Return the (X, Y) coordinate for the center point of the cell that contains the specified text.  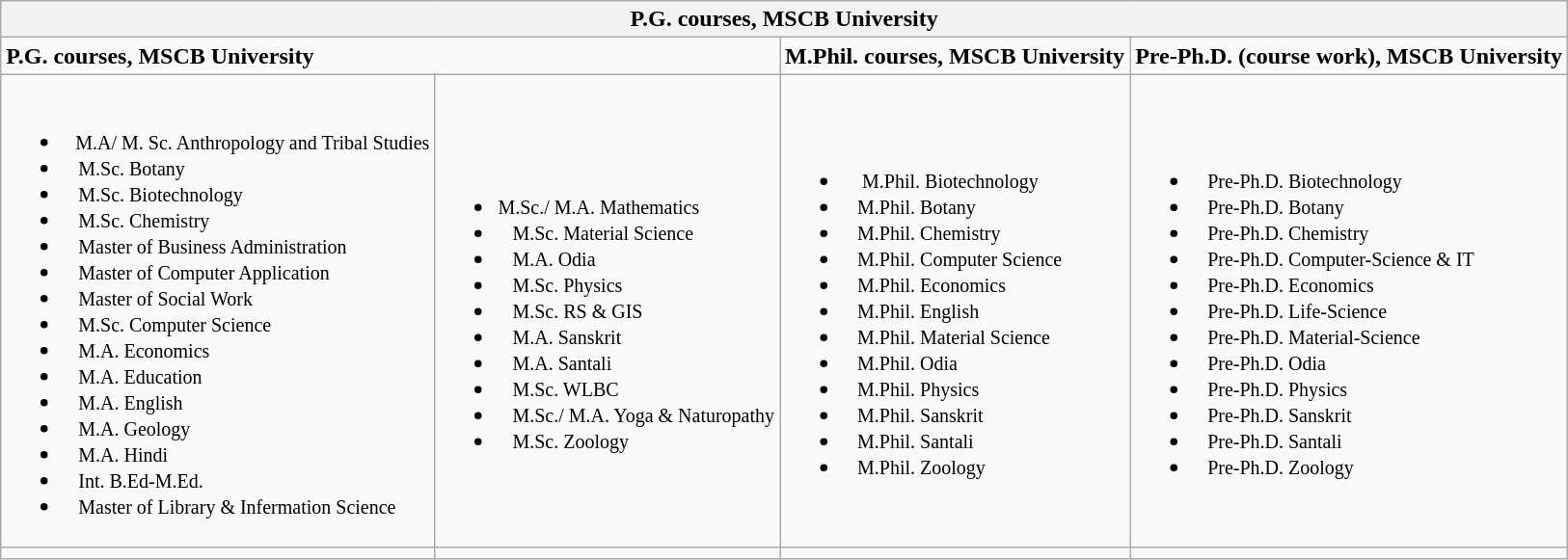
M.Phil. courses, MSCB University (955, 56)
Pre-Ph.D. (course work), MSCB University (1349, 56)
